For the text-containing cell, return its midpoint in [X, Y] coordinate format. 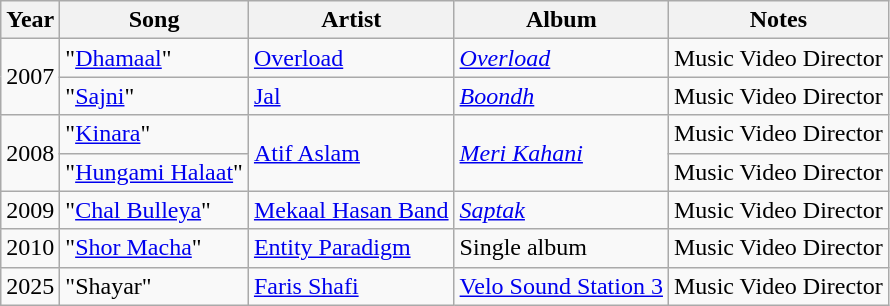
"Sajni" [154, 96]
Entity Paradigm [351, 248]
Year [30, 20]
Album [561, 20]
"Shayar" [154, 286]
"Kinara" [154, 134]
Jal [351, 96]
"Dhamaal" [154, 58]
Single album [561, 248]
Artist [351, 20]
"Shor Macha" [154, 248]
Meri Kahani [561, 153]
"Hungami Halaat" [154, 172]
Saptak [561, 210]
Faris Shafi [351, 286]
Atif Aslam [351, 153]
Song [154, 20]
"Chal Bulleya" [154, 210]
Boondh [561, 96]
Velo Sound Station 3 [561, 286]
2007 [30, 77]
2010 [30, 248]
Notes [778, 20]
Mekaal Hasan Band [351, 210]
2009 [30, 210]
2008 [30, 153]
2025 [30, 286]
